Extract the (x, y) coordinate from the center of the cell holding the provided text.  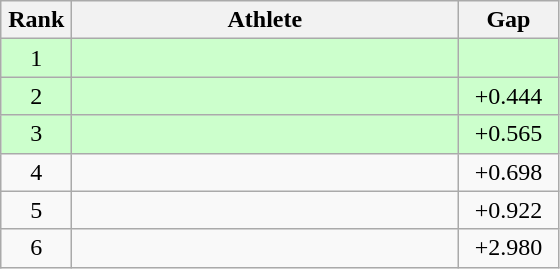
1 (36, 58)
+0.922 (508, 210)
+0.698 (508, 172)
Athlete (265, 20)
4 (36, 172)
6 (36, 248)
5 (36, 210)
3 (36, 134)
Rank (36, 20)
Gap (508, 20)
2 (36, 96)
+0.444 (508, 96)
+0.565 (508, 134)
+2.980 (508, 248)
